Extract the (X, Y) coordinate from the center of the cell holding the provided text.  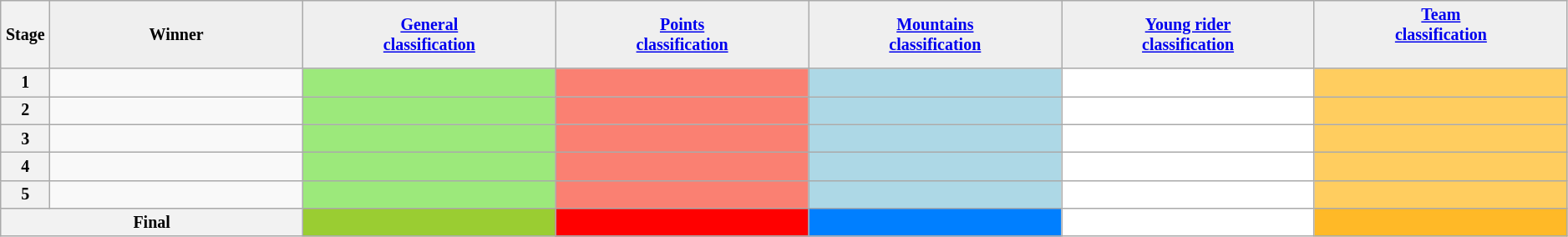
4 (25, 167)
1 (25, 83)
Teamclassification (1440, 35)
Winner (177, 35)
2 (25, 110)
Pointsclassification (682, 35)
5 (25, 194)
Young riderclassification (1188, 35)
Final (152, 222)
Mountainsclassification (936, 35)
Generalclassification (429, 35)
3 (25, 139)
Stage (25, 35)
